Determine the (X, Y) coordinate at the center of the cell enclosing the given text.  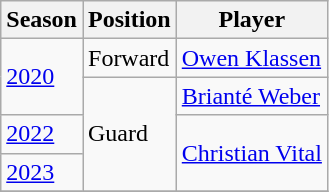
Season (42, 20)
Position (129, 20)
Forward (129, 58)
Guard (129, 134)
Player (252, 20)
2022 (42, 134)
Brianté Weber (252, 96)
Christian Vital (252, 153)
2023 (42, 172)
2020 (42, 77)
Owen Klassen (252, 58)
